For the text-containing cell, return its midpoint in [X, Y] coordinate format. 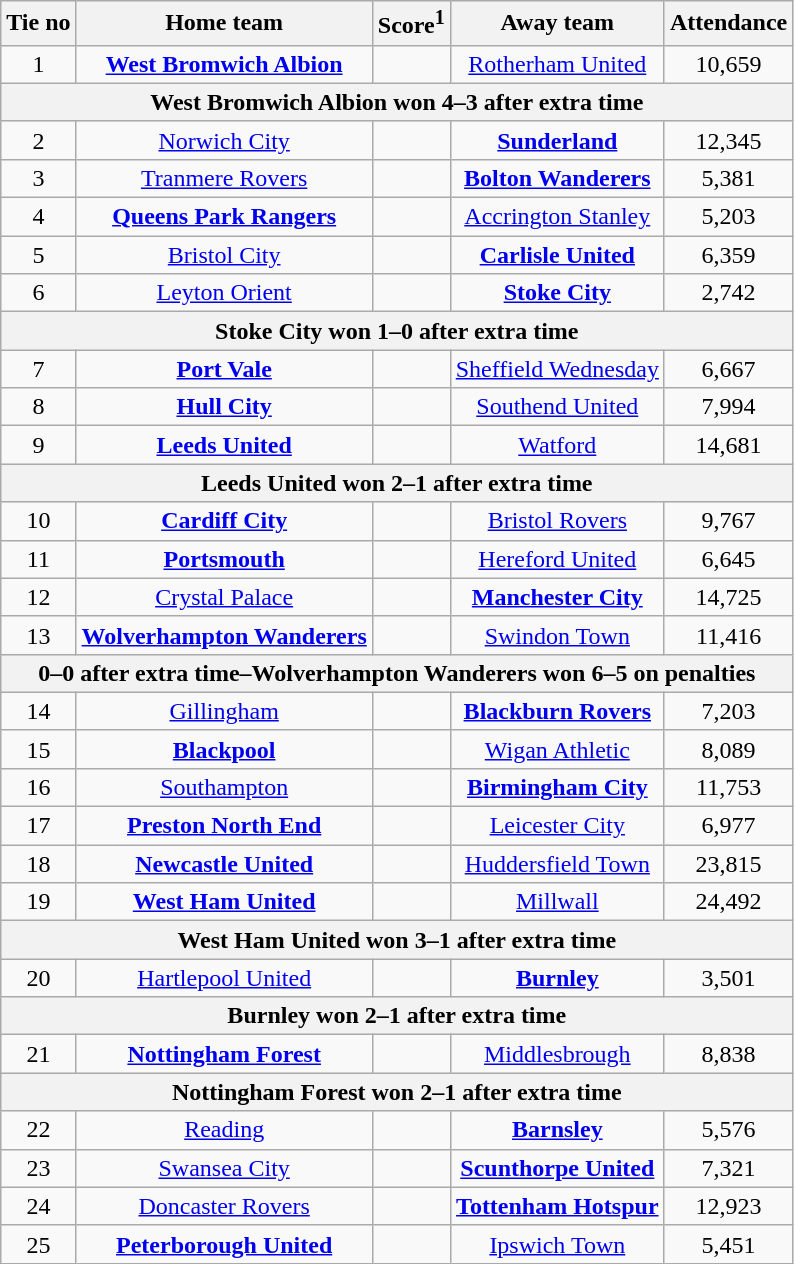
Newcastle United [224, 864]
Wigan Athletic [557, 749]
2,742 [728, 293]
Crystal Palace [224, 597]
6,667 [728, 369]
Cardiff City [224, 521]
Hartlepool United [224, 978]
7,203 [728, 711]
Burnley won 2–1 after extra time [397, 1016]
Bristol City [224, 255]
14,681 [728, 445]
Tie no [38, 24]
1 [38, 64]
15 [38, 749]
Sheffield Wednesday [557, 369]
8,089 [728, 749]
8,838 [728, 1054]
3,501 [728, 978]
7,321 [728, 1168]
Accrington Stanley [557, 217]
0–0 after extra time–Wolverhampton Wanderers won 6–5 on penalties [397, 673]
20 [38, 978]
Leyton Orient [224, 293]
16 [38, 787]
Hull City [224, 407]
Birmingham City [557, 787]
Blackpool [224, 749]
Barnsley [557, 1130]
7 [38, 369]
Scunthorpe United [557, 1168]
Wolverhampton Wanderers [224, 635]
11,416 [728, 635]
4 [38, 217]
13 [38, 635]
Nottingham Forest won 2–1 after extra time [397, 1092]
Swansea City [224, 1168]
Stoke City [557, 293]
5 [38, 255]
West Ham United won 3–1 after extra time [397, 940]
Carlisle United [557, 255]
18 [38, 864]
9,767 [728, 521]
3 [38, 178]
Tranmere Rovers [224, 178]
Queens Park Rangers [224, 217]
8 [38, 407]
5,451 [728, 1244]
6,359 [728, 255]
2 [38, 140]
12,345 [728, 140]
West Bromwich Albion won 4–3 after extra time [397, 102]
Leeds United won 2–1 after extra time [397, 483]
Reading [224, 1130]
11,753 [728, 787]
6 [38, 293]
Ipswich Town [557, 1244]
Preston North End [224, 826]
Rotherham United [557, 64]
Peterborough United [224, 1244]
Bolton Wanderers [557, 178]
Hereford United [557, 559]
11 [38, 559]
Millwall [557, 902]
23 [38, 1168]
10 [38, 521]
Burnley [557, 978]
Portsmouth [224, 559]
Sunderland [557, 140]
7,994 [728, 407]
12 [38, 597]
9 [38, 445]
Attendance [728, 24]
5,203 [728, 217]
21 [38, 1054]
Score1 [411, 24]
6,645 [728, 559]
Home team [224, 24]
Norwich City [224, 140]
Leeds United [224, 445]
Stoke City won 1–0 after extra time [397, 331]
23,815 [728, 864]
Nottingham Forest [224, 1054]
5,381 [728, 178]
24 [38, 1206]
Swindon Town [557, 635]
12,923 [728, 1206]
Bristol Rovers [557, 521]
10,659 [728, 64]
Southampton [224, 787]
West Ham United [224, 902]
Doncaster Rovers [224, 1206]
Blackburn Rovers [557, 711]
25 [38, 1244]
West Bromwich Albion [224, 64]
Port Vale [224, 369]
14 [38, 711]
22 [38, 1130]
19 [38, 902]
5,576 [728, 1130]
17 [38, 826]
Leicester City [557, 826]
Manchester City [557, 597]
Southend United [557, 407]
6,977 [728, 826]
Gillingham [224, 711]
Middlesbrough [557, 1054]
14,725 [728, 597]
Away team [557, 24]
24,492 [728, 902]
Huddersfield Town [557, 864]
Watford [557, 445]
Tottenham Hotspur [557, 1206]
